Search for the cell housing the specified text and yield its (x, y) center coordinate. 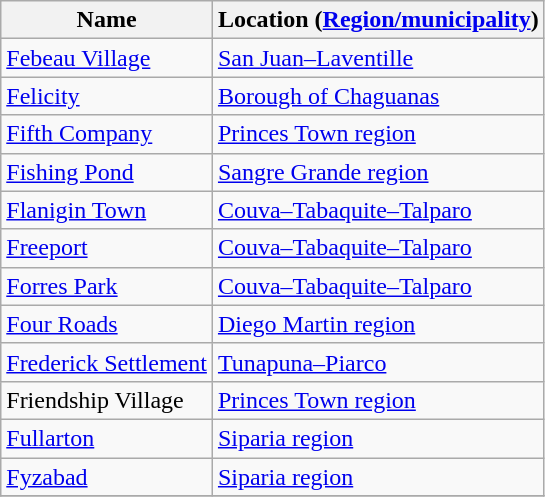
Friendship Village (107, 400)
Fullarton (107, 438)
Name (107, 20)
San Juan–Laventille (378, 58)
Flanigin Town (107, 210)
Location (Region/municipality) (378, 20)
Forres Park (107, 286)
Fifth Company (107, 134)
Freeport (107, 248)
Felicity (107, 96)
Frederick Settlement (107, 362)
Fishing Pond (107, 172)
Tunapuna–Piarco (378, 362)
Borough of Chaguanas (378, 96)
Sangre Grande region (378, 172)
Fyzabad (107, 477)
Febeau Village (107, 58)
Four Roads (107, 324)
Diego Martin region (378, 324)
